Find where the given text appears and provide that cell's center as [x, y] coordinate. 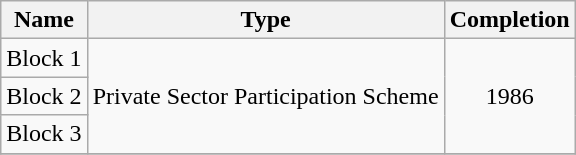
Private Sector Participation Scheme [266, 96]
Name [44, 20]
Block 1 [44, 58]
Type [266, 20]
1986 [510, 96]
Block 3 [44, 134]
Completion [510, 20]
Block 2 [44, 96]
